Identify which cell holds the provided text, then report its [X, Y] central coordinate. 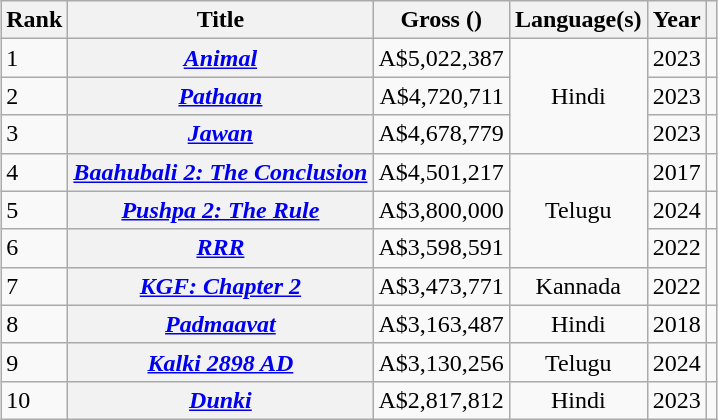
Baahubali 2: The Conclusion [220, 172]
Kalki 2898 AD [220, 362]
Rank [34, 20]
A$4,678,779 [441, 134]
2018 [676, 324]
A$3,163,487 [441, 324]
Gross () [441, 20]
KGF: Chapter 2 [220, 286]
Dunki [220, 400]
3 [34, 134]
Animal [220, 58]
RRR [220, 248]
Pathaan [220, 96]
Language(s) [578, 20]
8 [34, 324]
10 [34, 400]
9 [34, 362]
Padmaavat [220, 324]
A$4,501,217 [441, 172]
5 [34, 210]
Year [676, 20]
Jawan [220, 134]
A$3,130,256 [441, 362]
2 [34, 96]
A$3,598,591 [441, 248]
A$2,817,812 [441, 400]
A$4,720,711 [441, 96]
1 [34, 58]
4 [34, 172]
Kannada [578, 286]
7 [34, 286]
A$3,800,000 [441, 210]
A$3,473,771 [441, 286]
Title [220, 20]
A$5,022,387 [441, 58]
2017 [676, 172]
Pushpa 2: The Rule [220, 210]
6 [34, 248]
